For the text-containing cell, return its midpoint in [X, Y] coordinate format. 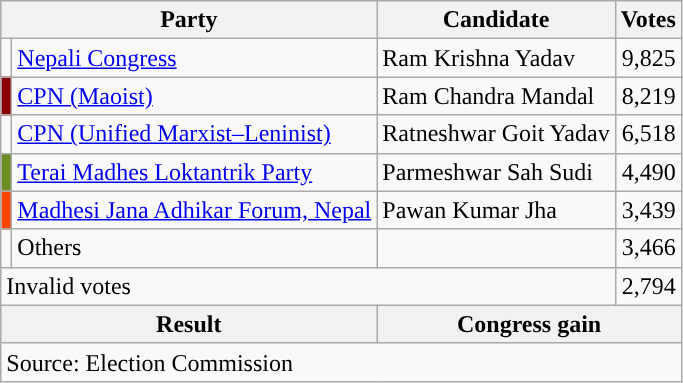
Votes [648, 20]
Ram Krishna Yadav [496, 58]
CPN (Unified Marxist–Leninist) [194, 134]
Ratneshwar Goit Yadav [496, 134]
3,439 [648, 210]
2,794 [648, 286]
9,825 [648, 58]
Candidate [496, 20]
Parmeshwar Sah Sudi [496, 172]
Congress gain [530, 324]
Terai Madhes Loktantrik Party [194, 172]
Ram Chandra Mandal [496, 96]
Others [194, 248]
Party [189, 20]
3,466 [648, 248]
8,219 [648, 96]
4,490 [648, 172]
Nepali Congress [194, 58]
CPN (Maoist) [194, 96]
Madhesi Jana Adhikar Forum, Nepal [194, 210]
6,518 [648, 134]
Source: Election Commission [342, 362]
Result [189, 324]
Invalid votes [308, 286]
Pawan Kumar Jha [496, 210]
